Search for the cell housing the specified text and yield its (X, Y) center coordinate. 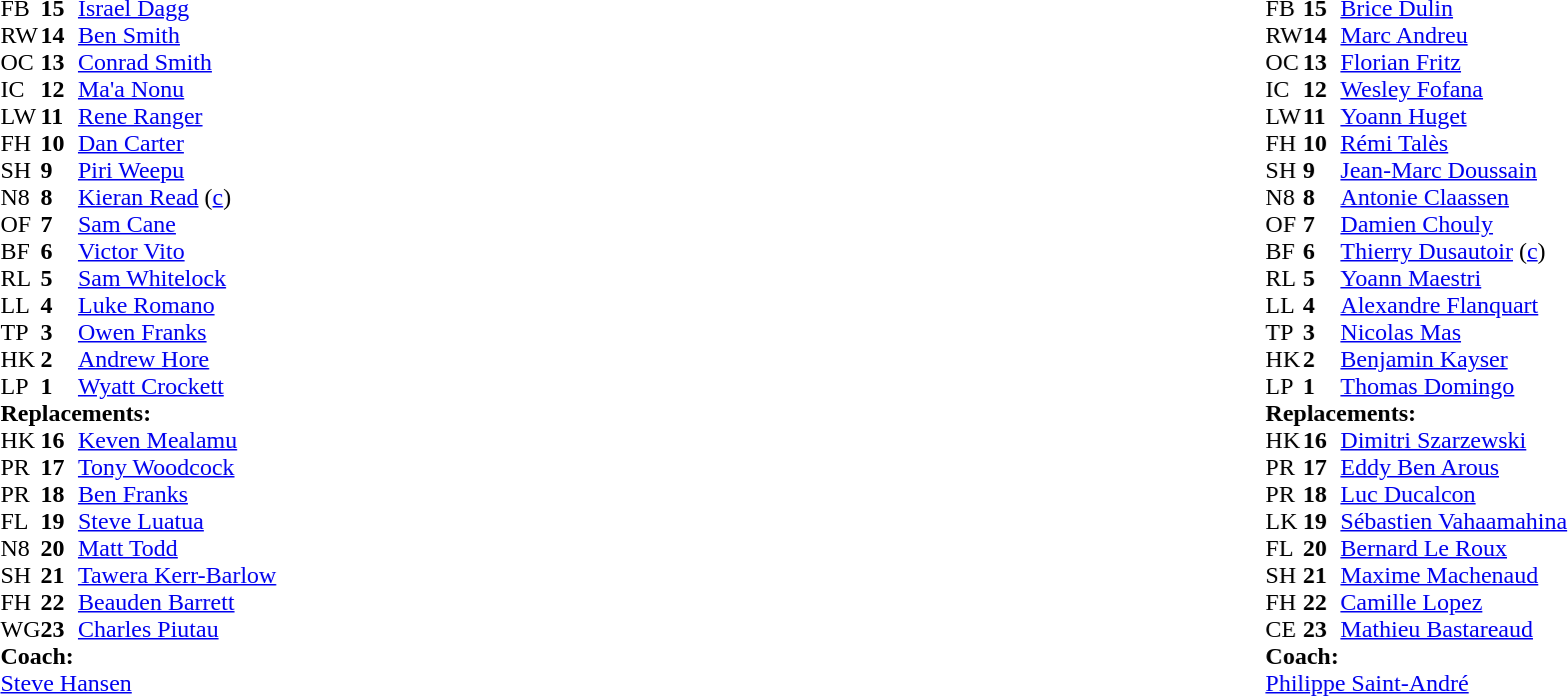
Steve Luatua (177, 522)
Alexandre Flanquart (1453, 306)
Maxime Machenaud (1453, 576)
Thomas Domingo (1453, 386)
Bernard Le Roux (1453, 548)
Camille Lopez (1453, 602)
Andrew Hore (177, 360)
Florian Fritz (1453, 62)
Jean-Marc Doussain (1453, 170)
Antonie Claassen (1453, 198)
WG (20, 630)
Charles Piutau (177, 630)
Wesley Fofana (1453, 90)
Keven Mealamu (177, 440)
Matt Todd (177, 548)
Tony Woodcock (177, 468)
Conrad Smith (177, 62)
Yoann Maestri (1453, 278)
Beauden Barrett (177, 602)
Yoann Huget (1453, 116)
CE (1284, 630)
Victor Vito (177, 252)
Wyatt Crockett (177, 386)
Piri Weepu (177, 170)
Sébastien Vahaamahina (1453, 522)
Luke Romano (177, 306)
Marc Andreu (1453, 36)
Sam Cane (177, 224)
Mathieu Bastareaud (1453, 630)
Nicolas Mas (1453, 332)
Ma'a Nonu (177, 90)
LK (1284, 522)
Luc Ducalcon (1453, 494)
Dan Carter (177, 144)
Rene Ranger (177, 116)
Damien Chouly (1453, 224)
Dimitri Szarzewski (1453, 440)
Eddy Ben Arous (1453, 468)
Rémi Talès (1453, 144)
Ben Franks (177, 494)
Owen Franks (177, 332)
Sam Whitelock (177, 278)
Benjamin Kayser (1453, 360)
Kieran Read (c) (177, 198)
Ben Smith (177, 36)
Tawera Kerr-Barlow (177, 576)
Thierry Dusautoir (c) (1453, 252)
